From the cell containing the given text, extract its center point as [X, Y] coordinate. 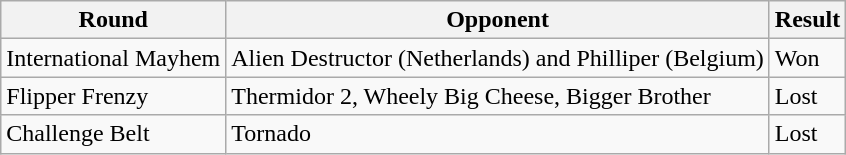
Flipper Frenzy [114, 96]
Result [807, 20]
Round [114, 20]
International Mayhem [114, 58]
Thermidor 2, Wheely Big Cheese, Bigger Brother [498, 96]
Opponent [498, 20]
Tornado [498, 134]
Won [807, 58]
Alien Destructor (Netherlands) and Philliper (Belgium) [498, 58]
Challenge Belt [114, 134]
